Determine the [x, y] coordinate at the center of the cell enclosing the given text.  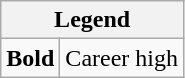
Legend [92, 20]
Career high [122, 58]
Bold [30, 58]
